Find where the given text appears and provide that cell's center as (x, y) coordinate. 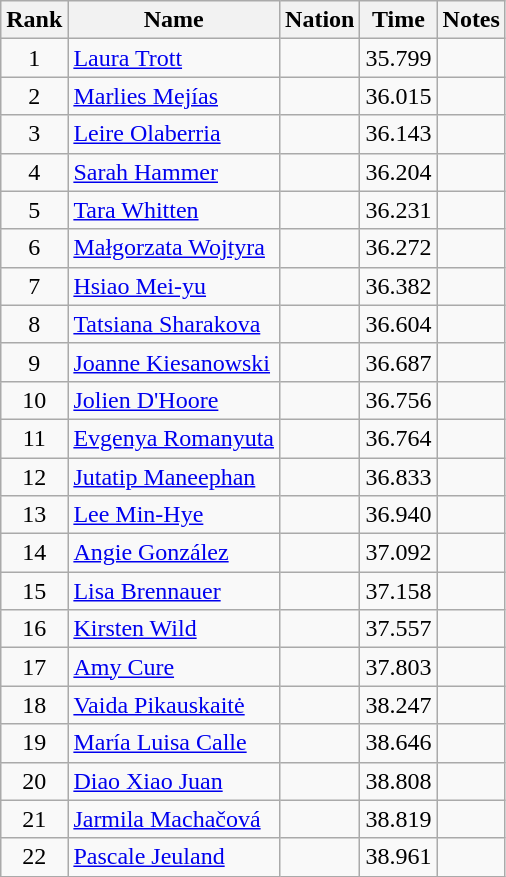
Notes (471, 20)
16 (34, 629)
Leire Olaberria (174, 134)
5 (34, 210)
Name (174, 20)
36.272 (398, 248)
36.604 (398, 324)
3 (34, 134)
36.756 (398, 400)
8 (34, 324)
37.803 (398, 667)
37.092 (398, 553)
19 (34, 743)
36.015 (398, 96)
36.687 (398, 362)
Pascale Jeuland (174, 857)
36.940 (398, 515)
Time (398, 20)
36.764 (398, 438)
38.819 (398, 819)
38.808 (398, 781)
Tara Whitten (174, 210)
Nation (320, 20)
15 (34, 591)
Rank (34, 20)
María Luisa Calle (174, 743)
Laura Trott (174, 58)
Sarah Hammer (174, 172)
Tatsiana Sharakova (174, 324)
Kirsten Wild (174, 629)
22 (34, 857)
37.158 (398, 591)
36.382 (398, 286)
Diao Xiao Juan (174, 781)
2 (34, 96)
Małgorzata Wojtyra (174, 248)
36.833 (398, 477)
14 (34, 553)
36.231 (398, 210)
11 (34, 438)
21 (34, 819)
12 (34, 477)
9 (34, 362)
Joanne Kiesanowski (174, 362)
Marlies Mejías (174, 96)
Lisa Brennauer (174, 591)
Amy Cure (174, 667)
20 (34, 781)
37.557 (398, 629)
Lee Min-Hye (174, 515)
36.143 (398, 134)
35.799 (398, 58)
7 (34, 286)
10 (34, 400)
Jarmila Machačová (174, 819)
38.247 (398, 705)
6 (34, 248)
Evgenya Romanyuta (174, 438)
4 (34, 172)
38.961 (398, 857)
1 (34, 58)
17 (34, 667)
Jolien D'Hoore (174, 400)
18 (34, 705)
Jutatip Maneephan (174, 477)
Hsiao Mei-yu (174, 286)
Vaida Pikauskaitė (174, 705)
36.204 (398, 172)
Angie González (174, 553)
38.646 (398, 743)
13 (34, 515)
